Extract the (X, Y) coordinate from the center of the cell holding the provided text.  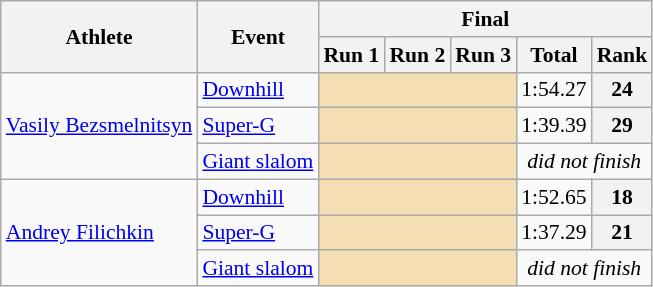
Run 2 (417, 55)
Run 3 (483, 55)
1:54.27 (554, 90)
Rank (622, 55)
Run 1 (351, 55)
21 (622, 233)
24 (622, 90)
Total (554, 55)
29 (622, 126)
Event (258, 36)
Final (485, 19)
1:52.65 (554, 197)
Andrey Filichkin (100, 232)
1:39.39 (554, 126)
Vasily Bezsmelnitsyn (100, 126)
Athlete (100, 36)
18 (622, 197)
1:37.29 (554, 233)
